Pinpoint the cell where the given text exists, returning its (X, Y) midpoint coordinate. 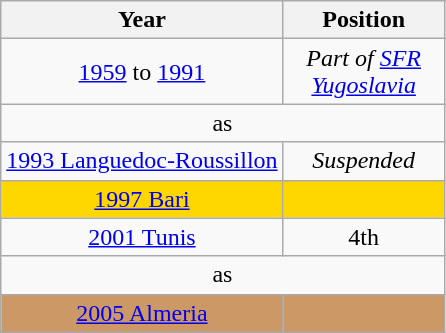
Position (364, 20)
Part of SFR Yugoslavia (364, 72)
1959 to 1991 (142, 72)
1997 Bari (142, 199)
2005 Almeria (142, 313)
4th (364, 237)
1993 Languedoc-Roussillon (142, 161)
Year (142, 20)
2001 Tunis (142, 237)
Suspended (364, 161)
